Capture the cell that displays the provided text and extract its (x, y) central coordinate. 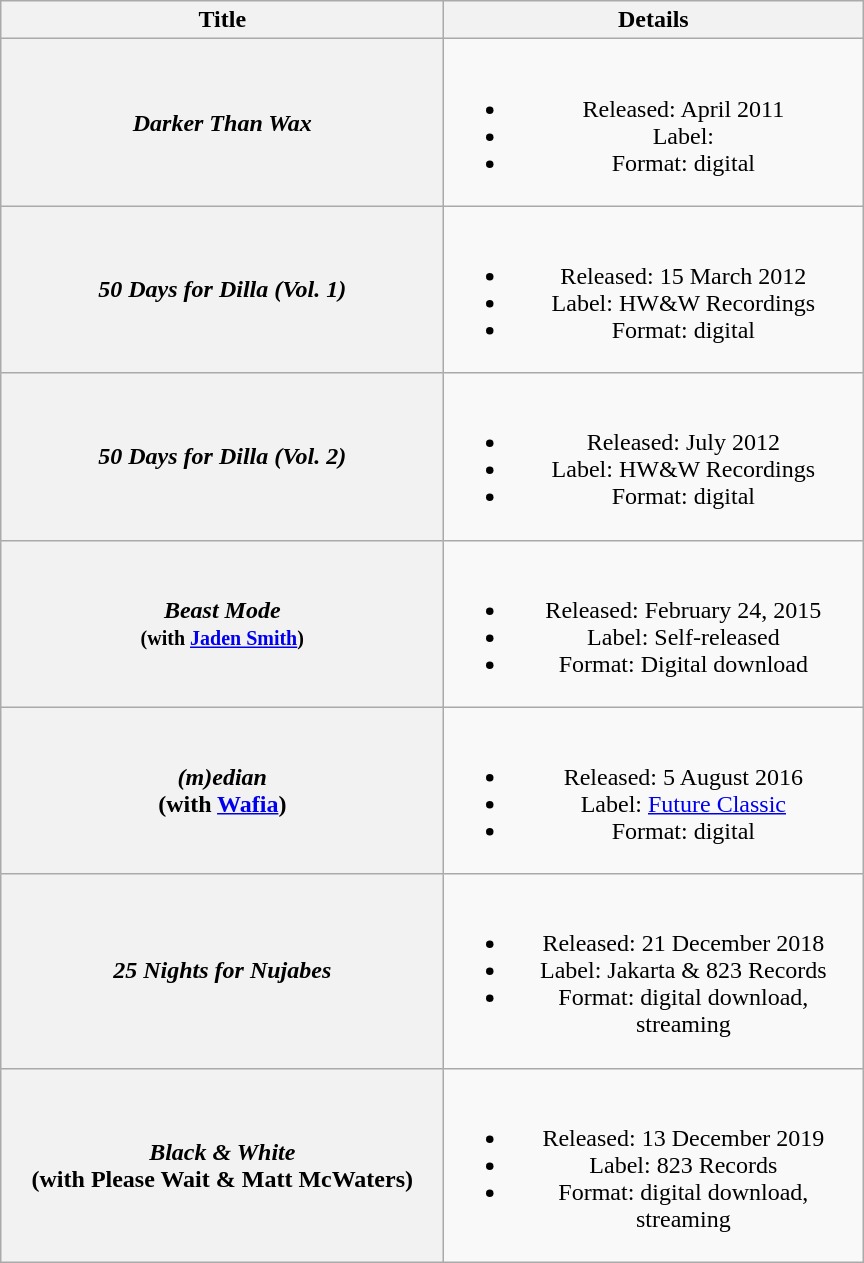
Released: April 2011Label:Format: digital (654, 122)
Released: July 2012Label: HW&W RecordingsFormat: digital (654, 456)
Released: 21 December 2018Label: Jakarta & 823 RecordsFormat: digital download, streaming (654, 971)
Released: 13 December 2019Label: 823 RecordsFormat: digital download, streaming (654, 1165)
Darker Than Wax (222, 122)
50 Days for Dilla (Vol. 1) (222, 290)
25 Nights for Nujabes (222, 971)
Details (654, 20)
Released: February 24, 2015Label: Self-releasedFormat: Digital download (654, 624)
Released: 5 August 2016Label: Future ClassicFormat: digital (654, 790)
(m)edian(with Wafia) (222, 790)
Black & White(with Please Wait & Matt McWaters) (222, 1165)
50 Days for Dilla (Vol. 2) (222, 456)
Beast Mode(with Jaden Smith) (222, 624)
Title (222, 20)
Released: 15 March 2012Label: HW&W RecordingsFormat: digital (654, 290)
